From the cell containing the given text, extract its center point as [x, y] coordinate. 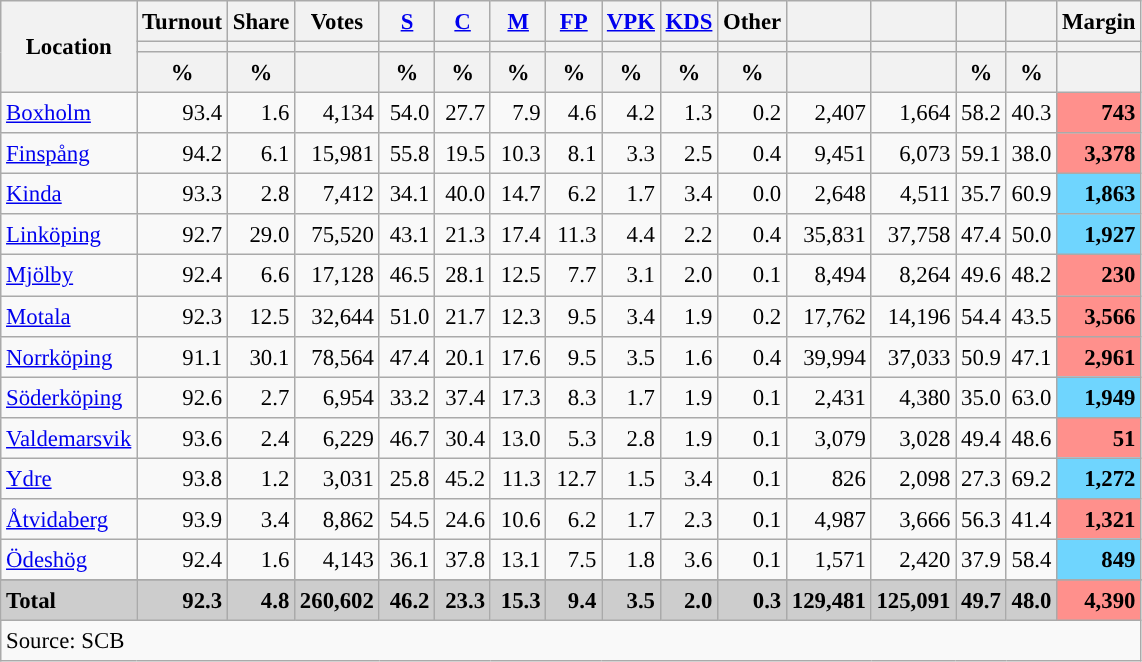
93.4 [182, 114]
6,229 [338, 438]
56.3 [981, 520]
4,143 [338, 560]
59.1 [981, 154]
VPK [632, 22]
48.2 [1031, 276]
Åtvidaberg [69, 520]
4,511 [914, 194]
9,451 [830, 154]
Motala [69, 316]
93.9 [182, 520]
3,566 [1099, 316]
50.9 [981, 356]
60.9 [1031, 194]
46.5 [407, 276]
7.7 [574, 276]
4,390 [1099, 600]
8,862 [338, 520]
93.6 [182, 438]
12.7 [574, 478]
Boxholm [69, 114]
260,602 [338, 600]
12.3 [518, 316]
55.8 [407, 154]
7.9 [518, 114]
2,098 [914, 478]
58.4 [1031, 560]
35,831 [830, 234]
4,134 [338, 114]
7.5 [574, 560]
37,033 [914, 356]
S [407, 22]
15.3 [518, 600]
6,073 [914, 154]
Margin [1099, 22]
14,196 [914, 316]
46.7 [407, 438]
3.3 [632, 154]
Mjölby [69, 276]
45.2 [463, 478]
92.6 [182, 398]
30.1 [260, 356]
1,863 [1099, 194]
20.1 [463, 356]
47.1 [1031, 356]
28.1 [463, 276]
1.3 [688, 114]
30.4 [463, 438]
1,321 [1099, 520]
24.6 [463, 520]
17.3 [518, 398]
38.0 [1031, 154]
743 [1099, 114]
17,762 [830, 316]
48.6 [1031, 438]
Turnout [182, 22]
10.6 [518, 520]
0.3 [752, 600]
75,520 [338, 234]
FP [574, 22]
M [518, 22]
826 [830, 478]
37.8 [463, 560]
13.1 [518, 560]
3.1 [632, 276]
6,954 [338, 398]
3,028 [914, 438]
8,494 [830, 276]
34.1 [407, 194]
93.8 [182, 478]
1,571 [830, 560]
36.1 [407, 560]
Valdemarsvik [69, 438]
40.0 [463, 194]
4,987 [830, 520]
51.0 [407, 316]
1.2 [260, 478]
Total [69, 600]
4.2 [632, 114]
2,431 [830, 398]
2,648 [830, 194]
92.7 [182, 234]
54.5 [407, 520]
0.0 [752, 194]
849 [1099, 560]
37,758 [914, 234]
17.6 [518, 356]
Linköping [69, 234]
78,564 [338, 356]
29.0 [260, 234]
Norrköping [69, 356]
Share [260, 22]
C [463, 22]
Ödeshög [69, 560]
7,412 [338, 194]
2.5 [688, 154]
8.3 [574, 398]
25.8 [407, 478]
3,378 [1099, 154]
13.0 [518, 438]
35.7 [981, 194]
49.7 [981, 600]
2,420 [914, 560]
2.3 [688, 520]
27.3 [981, 478]
58.2 [981, 114]
23.3 [463, 600]
1.8 [632, 560]
1,272 [1099, 478]
1,927 [1099, 234]
8,264 [914, 276]
4.6 [574, 114]
Votes [338, 22]
43.5 [1031, 316]
230 [1099, 276]
Finspång [69, 154]
54.0 [407, 114]
37.9 [981, 560]
Location [69, 47]
4.8 [260, 600]
49.4 [981, 438]
46.2 [407, 600]
Ydre [69, 478]
1,664 [914, 114]
21.3 [463, 234]
4,380 [914, 398]
2.7 [260, 398]
37.4 [463, 398]
8.1 [574, 154]
Söderköping [69, 398]
63.0 [1031, 398]
3,079 [830, 438]
50.0 [1031, 234]
49.6 [981, 276]
33.2 [407, 398]
3.6 [688, 560]
91.1 [182, 356]
1.5 [632, 478]
4.4 [632, 234]
51 [1099, 438]
54.4 [981, 316]
129,481 [830, 600]
15,981 [338, 154]
Kinda [69, 194]
19.5 [463, 154]
2.4 [260, 438]
6.1 [260, 154]
125,091 [914, 600]
40.3 [1031, 114]
1,949 [1099, 398]
41.4 [1031, 520]
Source: SCB [571, 640]
43.1 [407, 234]
Other [752, 22]
10.3 [518, 154]
6.6 [260, 276]
17.4 [518, 234]
27.7 [463, 114]
39,994 [830, 356]
93.3 [182, 194]
9.4 [574, 600]
48.0 [1031, 600]
2,961 [1099, 356]
5.3 [574, 438]
KDS [688, 22]
35.0 [981, 398]
2,407 [830, 114]
69.2 [1031, 478]
14.7 [518, 194]
17,128 [338, 276]
2.2 [688, 234]
32,644 [338, 316]
21.7 [463, 316]
3,666 [914, 520]
3,031 [338, 478]
94.2 [182, 154]
